Extract the (x, y) coordinate from the center of the cell holding the provided text.  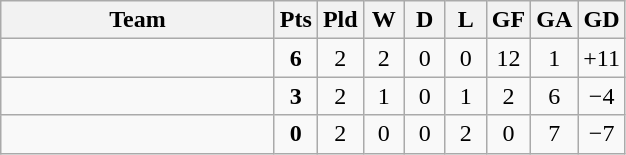
7 (554, 134)
D (424, 20)
Pts (296, 20)
W (384, 20)
Team (138, 20)
12 (508, 58)
−7 (602, 134)
+11 (602, 58)
3 (296, 96)
GA (554, 20)
Pld (340, 20)
−4 (602, 96)
L (466, 20)
GD (602, 20)
GF (508, 20)
